Provide the [x, y] coordinate of the cell's center where the given text is located.  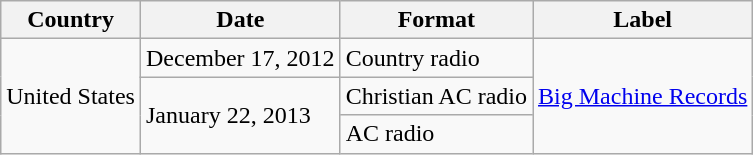
January 22, 2013 [240, 115]
Date [240, 20]
December 17, 2012 [240, 58]
AC radio [436, 134]
Format [436, 20]
Label [643, 20]
United States [71, 96]
Country radio [436, 58]
Big Machine Records [643, 96]
Country [71, 20]
Christian AC radio [436, 96]
